Provide the [X, Y] coordinate of the cell's center where the given text is located.  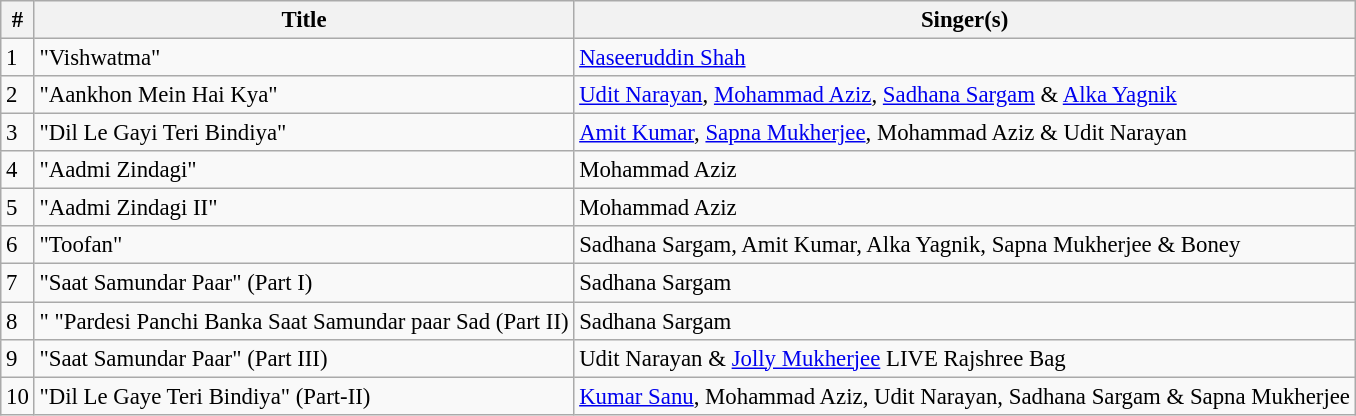
9 [18, 358]
" "Pardesi Panchi Banka Saat Samundar paar Sad (Part II) [304, 321]
Singer(s) [964, 20]
10 [18, 396]
"Toofan" [304, 245]
"Aadmi Zindagi II" [304, 208]
Naseeruddin Shah [964, 58]
"Saat Samundar Paar" (Part I) [304, 283]
2 [18, 95]
Udit Narayan, Mohammad Aziz, Sadhana Sargam & Alka Yagnik [964, 95]
8 [18, 321]
3 [18, 133]
4 [18, 170]
"Dil Le Gaye Teri Bindiya" (Part-II) [304, 396]
5 [18, 208]
Amit Kumar, Sapna Mukherjee, Mohammad Aziz & Udit Narayan [964, 133]
1 [18, 58]
"Aadmi Zindagi" [304, 170]
6 [18, 245]
Udit Narayan & Jolly Mukherjee LIVE Rajshree Bag [964, 358]
Title [304, 20]
"Vishwatma" [304, 58]
7 [18, 283]
"Aankhon Mein Hai Kya" [304, 95]
"Saat Samundar Paar" (Part III) [304, 358]
Kumar Sanu, Mohammad Aziz, Udit Narayan, Sadhana Sargam & Sapna Mukherjee [964, 396]
# [18, 20]
"Dil Le Gayi Teri Bindiya" [304, 133]
Sadhana Sargam, Amit Kumar, Alka Yagnik, Sapna Mukherjee & Boney [964, 245]
